Output the (x, y) coordinate of the center of the cell containing the given text.  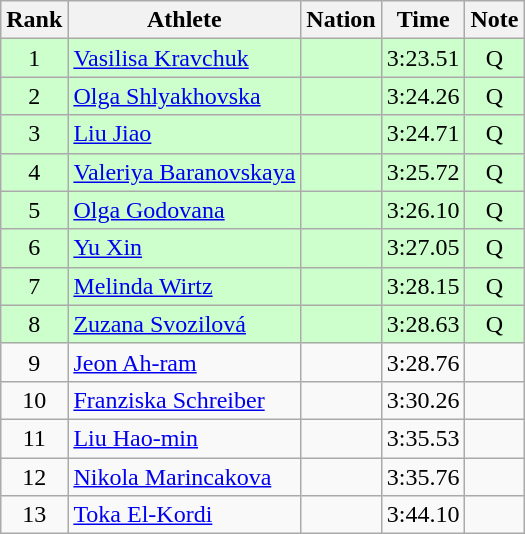
Liu Hao-min (184, 438)
2 (34, 96)
13 (34, 515)
3:28.15 (423, 286)
Nikola Marincakova (184, 477)
3:35.53 (423, 438)
8 (34, 324)
3 (34, 134)
Olga Godovana (184, 210)
1 (34, 58)
3:24.71 (423, 134)
7 (34, 286)
Note (494, 20)
3:35.76 (423, 477)
3:44.10 (423, 515)
12 (34, 477)
Olga Shlyakhovska (184, 96)
3:30.26 (423, 400)
Liu Jiao (184, 134)
3:28.63 (423, 324)
Jeon Ah-ram (184, 362)
Franziska Schreiber (184, 400)
Zuzana Svozilová (184, 324)
3:27.05 (423, 248)
5 (34, 210)
Rank (34, 20)
3:25.72 (423, 172)
6 (34, 248)
Yu Xin (184, 248)
Valeriya Baranovskaya (184, 172)
Time (423, 20)
3:24.26 (423, 96)
10 (34, 400)
Athlete (184, 20)
9 (34, 362)
4 (34, 172)
Nation (341, 20)
Melinda Wirtz (184, 286)
Toka El-Kordi (184, 515)
3:28.76 (423, 362)
Vasilisa Kravchuk (184, 58)
3:23.51 (423, 58)
3:26.10 (423, 210)
11 (34, 438)
